Find where the given text appears and provide that cell's center as [X, Y] coordinate. 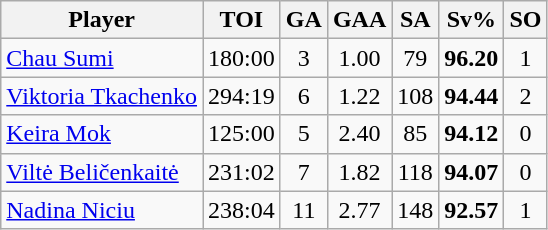
6 [304, 96]
2.77 [359, 210]
94.07 [472, 172]
79 [416, 58]
96.20 [472, 58]
1.00 [359, 58]
92.57 [472, 210]
148 [416, 210]
Nadina Niciu [102, 210]
108 [416, 96]
118 [416, 172]
2.40 [359, 134]
94.44 [472, 96]
TOI [242, 20]
85 [416, 134]
94.12 [472, 134]
238:04 [242, 210]
11 [304, 210]
125:00 [242, 134]
Chau Sumi [102, 58]
1.22 [359, 96]
Viltė Beličenkaitė [102, 172]
7 [304, 172]
GA [304, 20]
SO [526, 20]
SA [416, 20]
Player [102, 20]
Viktoria Tkachenko [102, 96]
2 [526, 96]
3 [304, 58]
294:19 [242, 96]
180:00 [242, 58]
231:02 [242, 172]
Keira Mok [102, 134]
5 [304, 134]
1.82 [359, 172]
GAA [359, 20]
Sv% [472, 20]
